Locate the cell with the specified text and output its (X, Y) center coordinate. 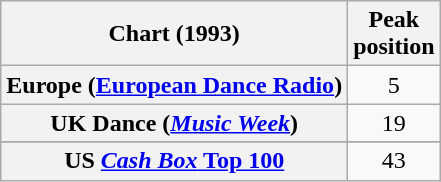
Europe (European Dance Radio) (174, 85)
Peakposition (394, 34)
19 (394, 123)
5 (394, 85)
UK Dance (Music Week) (174, 123)
43 (394, 161)
US Cash Box Top 100 (174, 161)
Chart (1993) (174, 34)
